Return (x, y) of the center of cell containing provided text 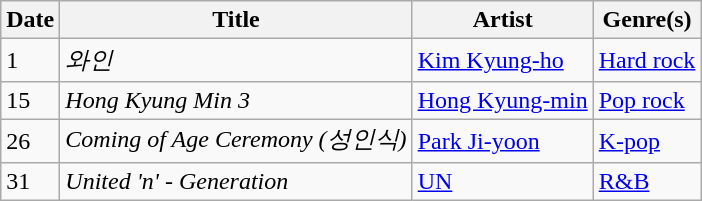
UN (502, 181)
Hong Kyung-min (502, 100)
United 'n' - Generation (236, 181)
31 (30, 181)
Park Ji-yoon (502, 140)
Genre(s) (647, 20)
Kim Kyung-ho (502, 60)
Hard rock (647, 60)
와인 (236, 60)
Hong Kyung Min 3 (236, 100)
26 (30, 140)
Date (30, 20)
15 (30, 100)
Title (236, 20)
Coming of Age Ceremony (성인식) (236, 140)
Artist (502, 20)
R&B (647, 181)
K-pop (647, 140)
Pop rock (647, 100)
1 (30, 60)
